Return the [x, y] coordinate for the center point of the cell that contains the specified text.  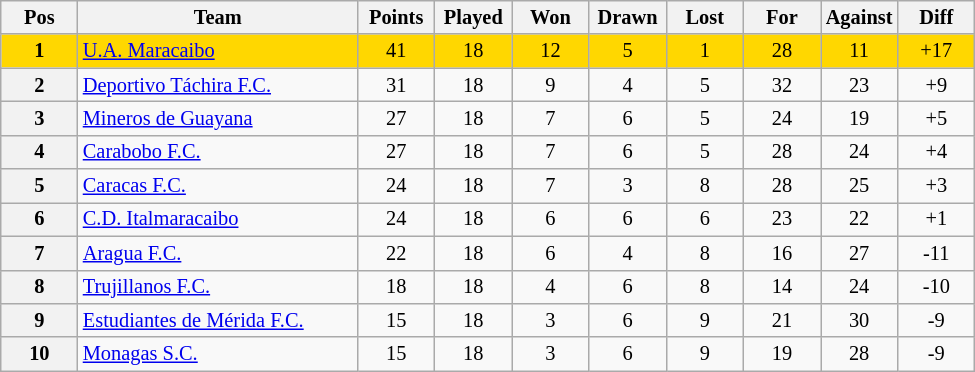
Mineros de Guayana [218, 118]
30 [858, 320]
Diff [936, 17]
+1 [936, 219]
Pos [40, 17]
25 [858, 186]
Aragua F.C. [218, 253]
12 [550, 51]
+9 [936, 85]
+5 [936, 118]
-11 [936, 253]
Caracas F.C. [218, 186]
+4 [936, 152]
32 [782, 85]
C.D. Italmaracaibo [218, 219]
-10 [936, 287]
Monagas S.C. [218, 354]
41 [396, 51]
+3 [936, 186]
Drawn [628, 17]
Team [218, 17]
Carabobo F.C. [218, 152]
Against [858, 17]
Played [474, 17]
Points [396, 17]
14 [782, 287]
+17 [936, 51]
2 [40, 85]
Trujillanos F.C. [218, 287]
Lost [704, 17]
21 [782, 320]
10 [40, 354]
16 [782, 253]
For [782, 17]
11 [858, 51]
Estudiantes de Mérida F.C. [218, 320]
U.A. Maracaibo [218, 51]
31 [396, 85]
Deportivo Táchira F.C. [218, 85]
Won [550, 17]
